Capture the cell that displays the provided text and extract its [x, y] central coordinate. 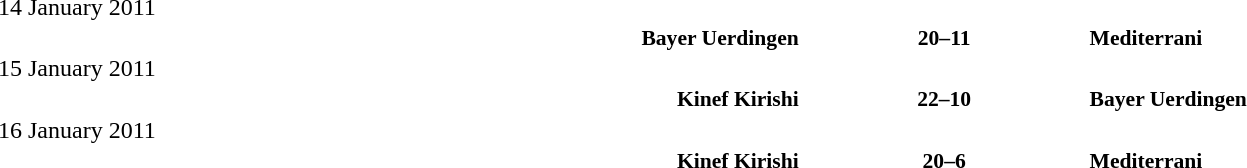
20–11 [944, 38]
22–10 [944, 99]
